Locate the cell with the specified text and output its (x, y) center coordinate. 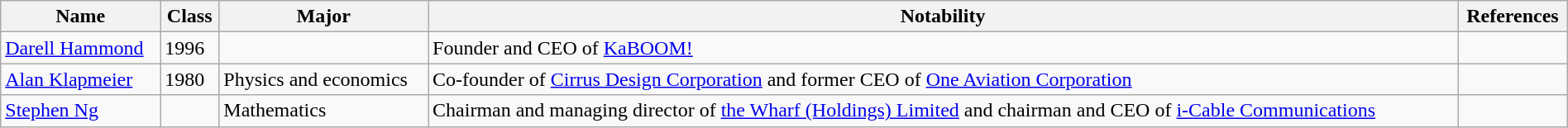
References (1513, 17)
1996 (190, 48)
Co-founder of Cirrus Design Corporation and former CEO of One Aviation Corporation (943, 79)
Physics and economics (324, 79)
Founder and CEO of KaBOOM! (943, 48)
Alan Klapmeier (81, 79)
1980 (190, 79)
Chairman and managing director of the Wharf (Holdings) Limited and chairman and CEO of i-Cable Communications (943, 111)
Stephen Ng (81, 111)
Major (324, 17)
Name (81, 17)
Class (190, 17)
Mathematics (324, 111)
Notability (943, 17)
Darell Hammond (81, 48)
